Pinpoint the cell where the given text exists, returning its (x, y) midpoint coordinate. 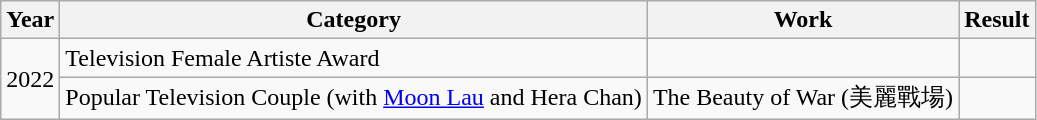
Year (30, 20)
Work (802, 20)
Category (354, 20)
Television Female Artiste Award (354, 58)
The Beauty of War (美麗戰場) (802, 98)
Popular Television Couple (with Moon Lau and Hera Chan) (354, 98)
Result (997, 20)
2022 (30, 80)
